Locate the cell with the specified text and output its (X, Y) center coordinate. 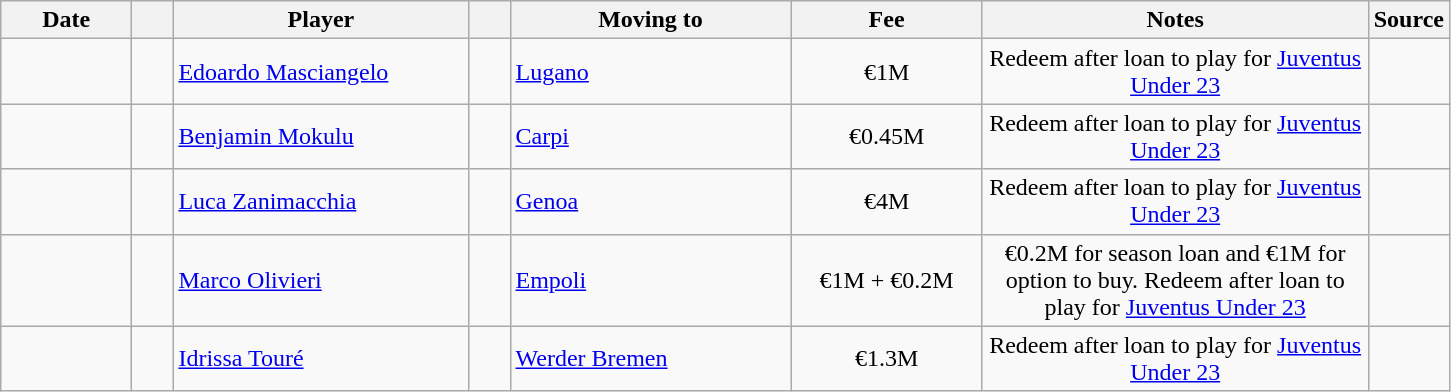
€0.45M (886, 136)
Source (1408, 20)
Lugano (650, 72)
Edoardo Masciangelo (321, 72)
Idrissa Touré (321, 358)
Benjamin Mokulu (321, 136)
Empoli (650, 280)
Player (321, 20)
Fee (886, 20)
€1M + €0.2M (886, 280)
Marco Olivieri (321, 280)
€1M (886, 72)
€1.3M (886, 358)
Werder Bremen (650, 358)
Carpi (650, 136)
€4M (886, 202)
Date (66, 20)
Genoa (650, 202)
€0.2M for season loan and €1M for option to buy. Redeem after loan to play for Juventus Under 23 (1175, 280)
Luca Zanimacchia (321, 202)
Notes (1175, 20)
Moving to (650, 20)
